Extract the [x, y] coordinate from the center of the cell holding the provided text.  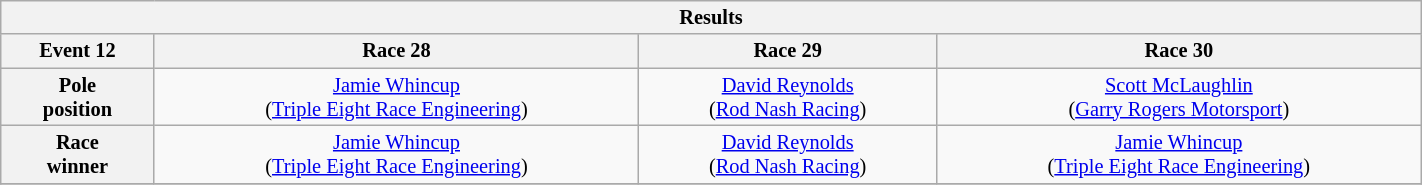
Scott McLaughlin(Garry Rogers Motorsport) [1178, 97]
Race 29 [788, 51]
Race 30 [1178, 51]
Event 12 [78, 51]
Racewinner [78, 154]
Race 28 [396, 51]
Poleposition [78, 97]
Results [711, 17]
